Provide the (X, Y) coordinate of the cell's center where the given text is located.  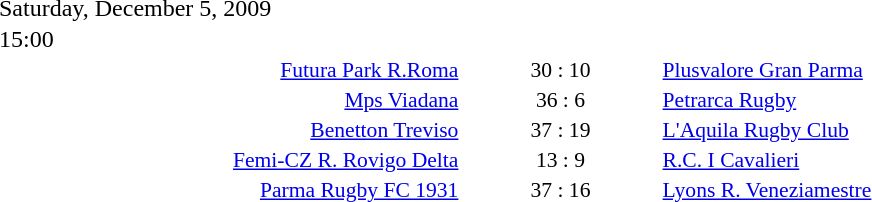
36 : 6 (560, 100)
13 : 9 (560, 160)
37 : 19 (560, 130)
30 : 10 (560, 70)
